From the cell containing the given text, extract its center point as (X, Y) coordinate. 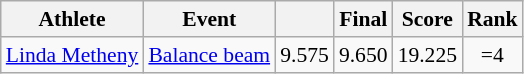
=4 (492, 55)
Linda Metheny (72, 55)
Athlete (72, 19)
Rank (492, 19)
9.650 (364, 55)
19.225 (428, 55)
Final (364, 19)
Balance beam (209, 55)
Event (209, 19)
Score (428, 19)
9.575 (304, 55)
